Output the (X, Y) coordinate of the center of the cell containing the given text.  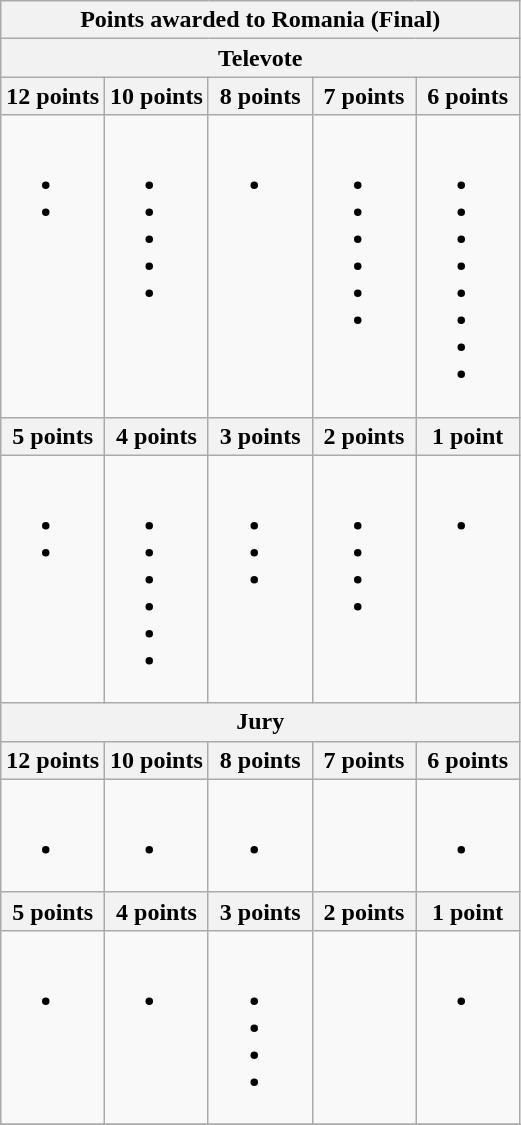
Televote (260, 58)
Jury (260, 722)
Points awarded to Romania (Final) (260, 20)
